Extract the [X, Y] coordinate from the center of the cell holding the provided text.  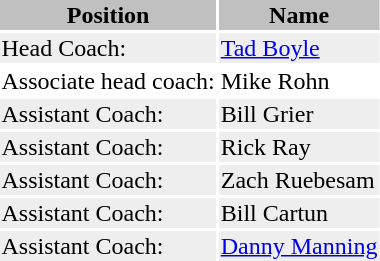
Tad Boyle [299, 48]
Associate head coach: [108, 81]
Bill Cartun [299, 213]
Name [299, 15]
Danny Manning [299, 246]
Zach Ruebesam [299, 180]
Bill Grier [299, 114]
Mike Rohn [299, 81]
Position [108, 15]
Rick Ray [299, 147]
Head Coach: [108, 48]
